For the text-containing cell, return its midpoint in (x, y) coordinate format. 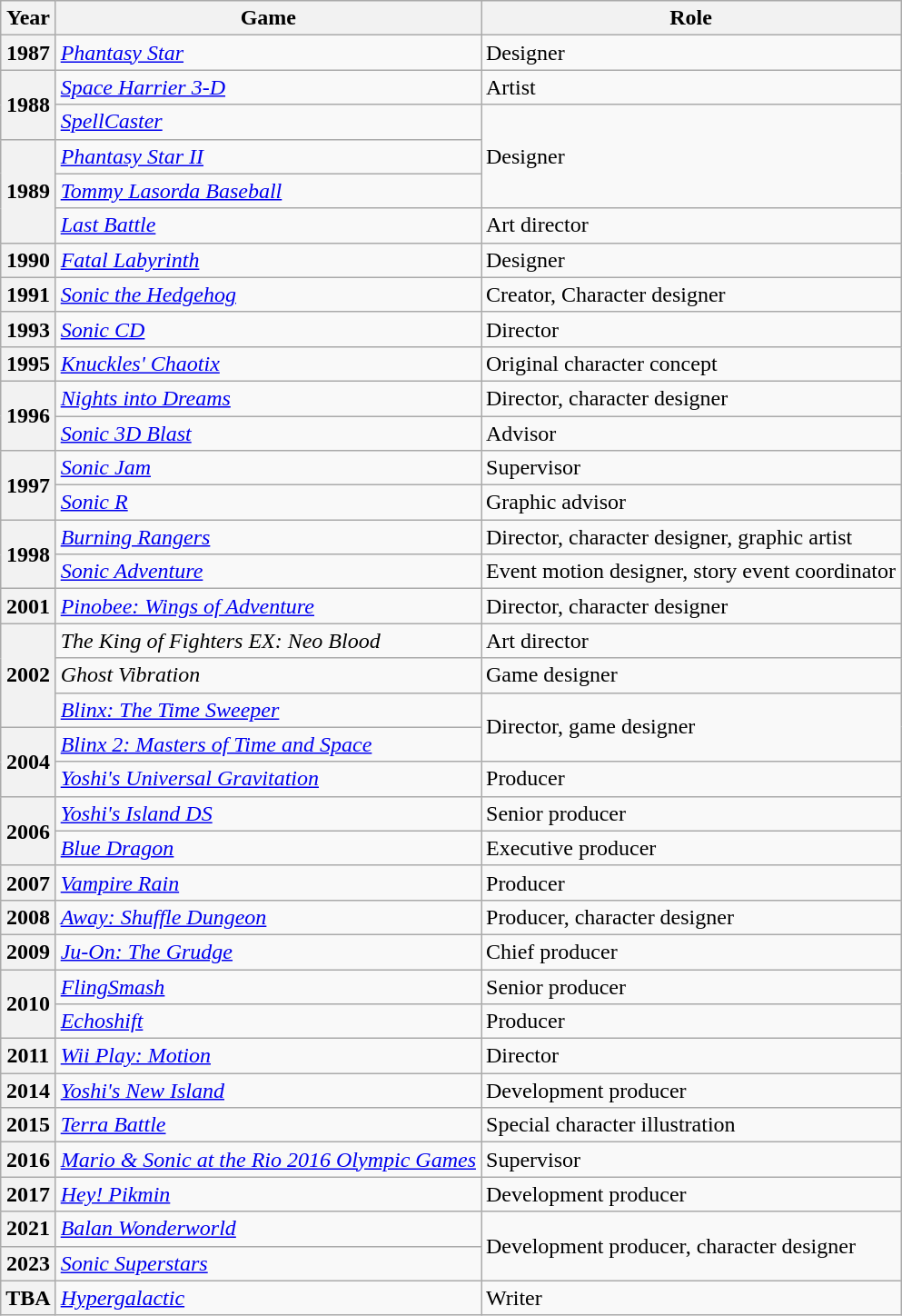
Hey! Pikmin (268, 1194)
Space Harrier 3-D (268, 87)
TBA (28, 1298)
Last Battle (268, 225)
Writer (691, 1298)
SpellCaster (268, 122)
1995 (28, 364)
Yoshi's Universal Gravitation (268, 779)
The King of Fighters EX: Neo Blood (268, 641)
Sonic CD (268, 329)
Burning Rangers (268, 537)
Chief producer (691, 952)
2011 (28, 1056)
Blinx: The Time Sweeper (268, 710)
Terra Battle (268, 1125)
2006 (28, 831)
1991 (28, 294)
2009 (28, 952)
2014 (28, 1091)
Blue Dragon (268, 848)
1990 (28, 260)
1987 (28, 53)
Phantasy Star (268, 53)
1989 (28, 191)
Phantasy Star II (268, 156)
2021 (28, 1229)
1998 (28, 554)
Wii Play: Motion (268, 1056)
Pinobee: Wings of Adventure (268, 606)
2017 (28, 1194)
2001 (28, 606)
Game designer (691, 675)
Sonic R (268, 503)
Fatal Labyrinth (268, 260)
Event motion designer, story event coordinator (691, 572)
Ghost Vibration (268, 675)
Role (691, 18)
Away: Shuffle Dungeon (268, 917)
2016 (28, 1160)
1996 (28, 415)
Game (268, 18)
Year (28, 18)
Echoshift (268, 1022)
Ju-On: The Grudge (268, 952)
2008 (28, 917)
2004 (28, 762)
Tommy Lasorda Baseball (268, 191)
1988 (28, 105)
1997 (28, 485)
Mario & Sonic at the Rio 2016 Olympic Games (268, 1160)
Sonic Adventure (268, 572)
Special character illustration (691, 1125)
Director, game designer (691, 727)
Balan Wonderworld (268, 1229)
Graphic advisor (691, 503)
Advisor (691, 434)
Yoshi's Island DS (268, 813)
2002 (28, 675)
Nights into Dreams (268, 398)
Director, character designer, graphic artist (691, 537)
Development producer, character designer (691, 1246)
Vampire Rain (268, 882)
Original character concept (691, 364)
2015 (28, 1125)
Sonic Jam (268, 468)
2023 (28, 1263)
FlingSmash (268, 986)
Creator, Character designer (691, 294)
Sonic the Hedgehog (268, 294)
2007 (28, 882)
Blinx 2: Masters of Time and Space (268, 744)
Producer, character designer (691, 917)
2010 (28, 1003)
Executive producer (691, 848)
Yoshi's New Island (268, 1091)
Artist (691, 87)
Sonic Superstars (268, 1263)
Hypergalactic (268, 1298)
Sonic 3D Blast (268, 434)
1993 (28, 329)
Knuckles' Chaotix (268, 364)
